Determine the [X, Y] coordinate at the center of the cell enclosing the given text.  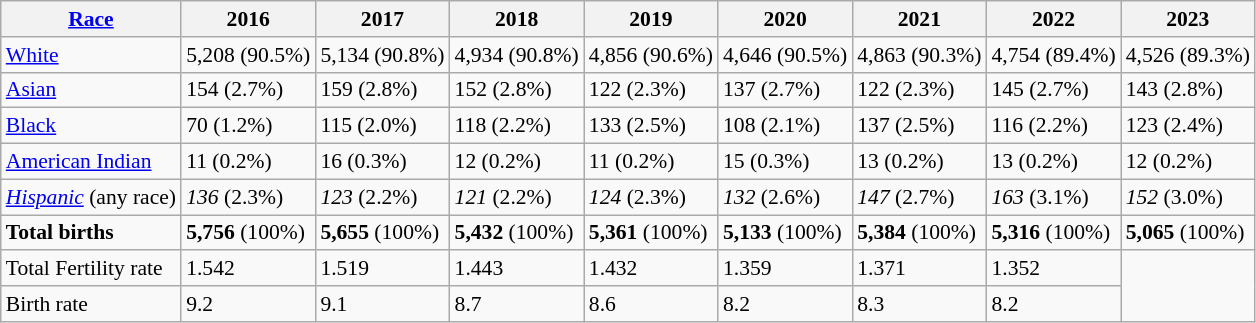
121 (2.2%) [517, 197]
70 (1.2%) [248, 126]
118 (2.2%) [517, 126]
133 (2.5%) [651, 126]
5,655 (100%) [382, 233]
123 (2.4%) [1188, 126]
4,863 (90.3%) [919, 55]
2018 [517, 19]
2023 [1188, 19]
2016 [248, 19]
124 (2.3%) [651, 197]
Race [91, 19]
4,646 (90.5%) [785, 55]
1.352 [1053, 269]
108 (2.1%) [785, 126]
136 (2.3%) [248, 197]
2017 [382, 19]
1.359 [785, 269]
5,384 (100%) [919, 233]
American Indian [91, 162]
15 (0.3%) [785, 162]
132 (2.6%) [785, 197]
Black [91, 126]
5,208 (90.5%) [248, 55]
2021 [919, 19]
137 (2.5%) [919, 126]
4,754 (89.4%) [1053, 55]
Total births [91, 233]
123 (2.2%) [382, 197]
145 (2.7%) [1053, 90]
8.3 [919, 304]
Total Fertility rate [91, 269]
4,856 (90.6%) [651, 55]
116 (2.2%) [1053, 126]
1.432 [651, 269]
1.443 [517, 269]
16 (0.3%) [382, 162]
9.2 [248, 304]
154 (2.7%) [248, 90]
163 (3.1%) [1053, 197]
5,361 (100%) [651, 233]
159 (2.8%) [382, 90]
White [91, 55]
5,065 (100%) [1188, 233]
Hispanic (any race) [91, 197]
8.7 [517, 304]
1.519 [382, 269]
2020 [785, 19]
8.6 [651, 304]
5,134 (90.8%) [382, 55]
152 (2.8%) [517, 90]
152 (3.0%) [1188, 197]
1.371 [919, 269]
4,934 (90.8%) [517, 55]
9.1 [382, 304]
2022 [1053, 19]
4,526 (89.3%) [1188, 55]
5,316 (100%) [1053, 233]
147 (2.7%) [919, 197]
Birth rate [91, 304]
137 (2.7%) [785, 90]
5,756 (100%) [248, 233]
115 (2.0%) [382, 126]
5,432 (100%) [517, 233]
2019 [651, 19]
143 (2.8%) [1188, 90]
1.542 [248, 269]
Asian [91, 90]
5,133 (100%) [785, 233]
